Scan for the cell matching the given text and deliver its (X, Y) coordinate at center. 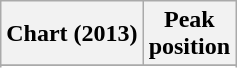
Chart (2013) (72, 34)
Peakposition (189, 34)
